Pinpoint the cell where the given text exists, returning its (x, y) midpoint coordinate. 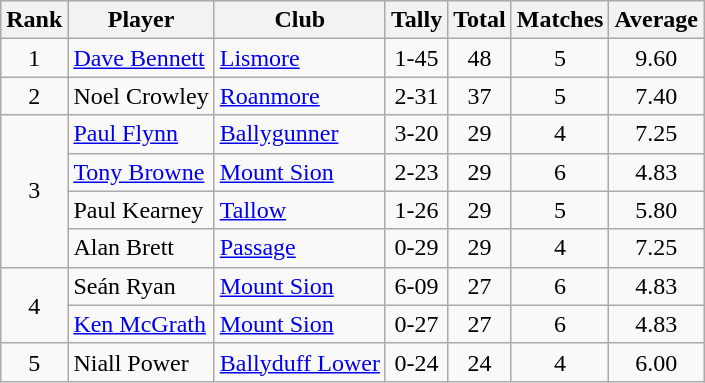
5.80 (656, 210)
Tallow (300, 210)
1 (34, 58)
Alan Brett (141, 248)
Tally (416, 20)
Paul Flynn (141, 134)
Matches (560, 20)
9.60 (656, 58)
2-23 (416, 172)
2 (34, 96)
Niall Power (141, 362)
Club (300, 20)
Ballyduff Lower (300, 362)
Ken McGrath (141, 324)
24 (480, 362)
1-45 (416, 58)
Player (141, 20)
2-31 (416, 96)
6-09 (416, 286)
Paul Kearney (141, 210)
Seán Ryan (141, 286)
0-27 (416, 324)
Rank (34, 20)
Total (480, 20)
Average (656, 20)
37 (480, 96)
3-20 (416, 134)
Tony Browne (141, 172)
Roanmore (300, 96)
Noel Crowley (141, 96)
48 (480, 58)
Dave Bennett (141, 58)
6.00 (656, 362)
7.40 (656, 96)
0-29 (416, 248)
Ballygunner (300, 134)
3 (34, 191)
Passage (300, 248)
Lismore (300, 58)
0-24 (416, 362)
1-26 (416, 210)
